For the text-containing cell, return its midpoint in (X, Y) coordinate format. 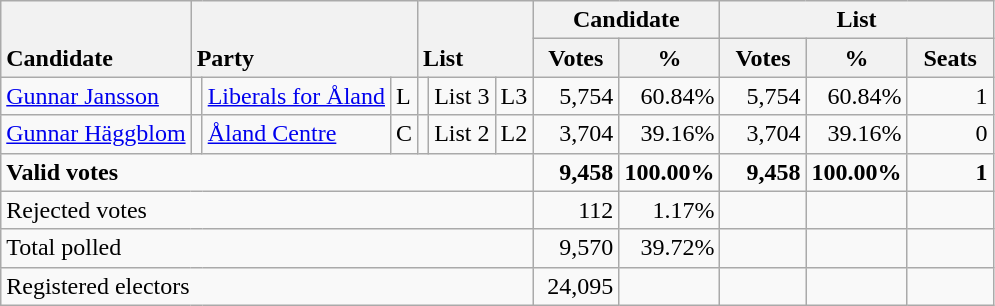
List 3 (462, 96)
Party (304, 39)
C (404, 134)
Gunnar Häggblom (96, 134)
Total polled (267, 248)
L (404, 96)
0 (950, 134)
Åland Centre (296, 134)
Valid votes (267, 172)
Gunnar Jansson (96, 96)
Registered electors (267, 286)
Seats (950, 58)
L3 (514, 96)
Rejected votes (267, 210)
1.17% (670, 210)
39.72% (670, 248)
9,570 (576, 248)
L2 (514, 134)
List 2 (462, 134)
112 (576, 210)
24,095 (576, 286)
Liberals for Åland (296, 96)
